Pinpoint the cell where the given text exists, returning its (X, Y) midpoint coordinate. 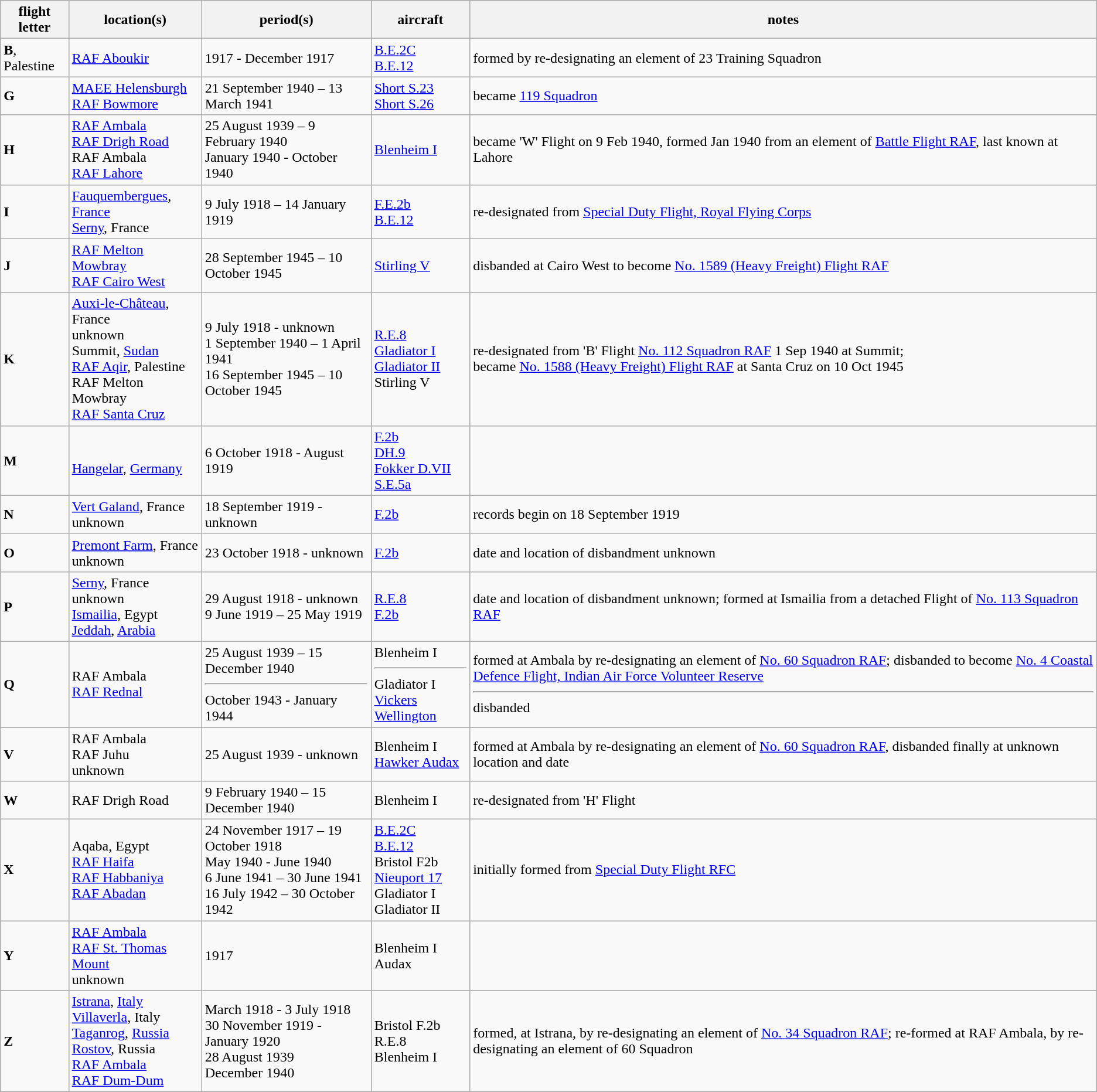
date and location of disbandment unknown; formed at Ismailia from a detached Flight of No. 113 Squadron RAF (783, 606)
Q (35, 684)
Aqaba, EgyptRAF HaifaRAF HabbaniyaRAF Abadan (135, 870)
formed at Ambala by re-designating an element of No. 60 Squadron RAF, disbanded finally at unknown location and date (783, 754)
Bristol F.2bR.E.8Blenheim I (420, 1041)
M (35, 461)
RAF AmbalaRAF Juhuunknown (135, 754)
28 September 1945 – 10 October 1945 (286, 266)
K (35, 359)
disbanded at Cairo West to become No. 1589 (Heavy Freight) Flight RAF (783, 266)
F.2bDH.9Fokker D.VIIS.E.5a (420, 461)
Z (35, 1041)
23 October 1918 - unknown (286, 552)
B, Palestine (35, 57)
24 November 1917 – 19 October 1918May 1940 - June 19406 June 1941 – 30 June 194116 July 1942 – 30 October 1942 (286, 870)
formed, at Istrana, by re-designating an element of No. 34 Squadron RAF; re-formed at RAF Ambala, by re-designating an element of 60 Squadron (783, 1041)
G (35, 96)
R.E.8F.2b (420, 606)
1917 - December 1917 (286, 57)
B.E.2CB.E.12Bristol F2bNieuport 17Gladiator IGladiator II (420, 870)
RAF Drigh Road (135, 801)
25 August 1939 - unknown (286, 754)
aircraft (420, 20)
MAEE HelensburghRAF Bowmore (135, 96)
RAF Melton MowbrayRAF Cairo West (135, 266)
Hangelar, Germany (135, 461)
location(s) (135, 20)
date and location of disbandment unknown (783, 552)
Auxi-le-Château, FranceunknownSummit, SudanRAF Aqir, PalestineRAF Melton MowbrayRAF Santa Cruz (135, 359)
9 July 1918 – 14 January 1919 (286, 212)
Fauquembergues, FranceSerny, France (135, 212)
Serny, FranceunknownIsmailia, EgyptJeddah, Arabia (135, 606)
Blenheim IAudax (420, 955)
flight letter (35, 20)
RAF AmbalaRAF Drigh RoadRAF AmbalaRAF Lahore (135, 150)
9 July 1918 - unknown1 September 1940 – 1 April 194116 September 1945 – 10 October 1945 (286, 359)
W (35, 801)
RAF AmbalaRAF Rednal (135, 684)
Short S.23Short S.26 (420, 96)
RAF AmbalaRAF St. Thomas Mountunknown (135, 955)
H (35, 150)
formed by re-designating an element of 23 Training Squadron (783, 57)
records begin on 18 September 1919 (783, 515)
Premont Farm, Franceunknown (135, 552)
21 September 1940 – 13 March 1941 (286, 96)
became 'W' Flight on 9 Feb 1940, formed Jan 1940 from an element of Battle Flight RAF, last known at Lahore (783, 150)
Istrana, ItalyVillaverla, ItalyTaganrog, RussiaRostov, RussiaRAF AmbalaRAF Dum-Dum (135, 1041)
initially formed from Special Duty Flight RFC (783, 870)
O (35, 552)
period(s) (286, 20)
Vert Galand, Franceunknown (135, 515)
re-designated from Special Duty Flight, Royal Flying Corps (783, 212)
R.E.8Gladiator IGladiator IIStirling V (420, 359)
F.E.2bB.E.12 (420, 212)
6 October 1918 - August 1919 (286, 461)
1917 (286, 955)
RAF Aboukir (135, 57)
25 August 1939 – 9 February 1940January 1940 - October 1940 (286, 150)
Stirling V (420, 266)
X (35, 870)
re-designated from 'H' Flight (783, 801)
25 August 1939 – 15 December 1940October 1943 - January 1944 (286, 684)
18 September 1919 - unknown (286, 515)
Blenheim IGladiator IVickers Wellington (420, 684)
29 August 1918 - unknown9 June 1919 – 25 May 1919 (286, 606)
Blenheim IHawker Audax (420, 754)
N (35, 515)
9 February 1940 – 15 December 1940 (286, 801)
became 119 Squadron (783, 96)
March 1918 - 3 July 191830 November 1919 - January 192028 August 1939December 1940 (286, 1041)
Y (35, 955)
J (35, 266)
I (35, 212)
notes (783, 20)
V (35, 754)
P (35, 606)
B.E.2CB.E.12 (420, 57)
re-designated from 'B' Flight No. 112 Squadron RAF 1 Sep 1940 at Summit;became No. 1588 (Heavy Freight) Flight RAF at Santa Cruz on 10 Oct 1945 (783, 359)
